Pinpoint the cell where the given text exists, returning its (x, y) midpoint coordinate. 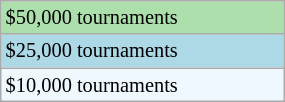
$25,000 tournaments (142, 51)
$50,000 tournaments (142, 17)
$10,000 tournaments (142, 85)
